Find where the given text appears and provide that cell's center as (X, Y) coordinate. 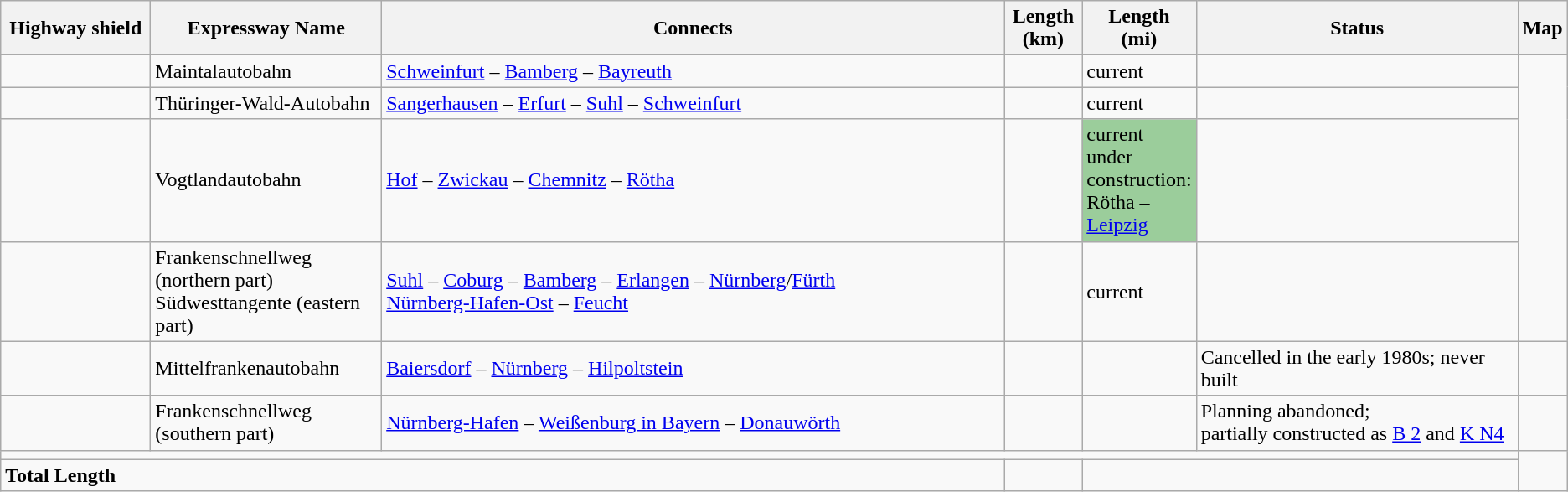
Sangerhausen – Erfurt – Suhl – Schweinfurt (694, 103)
Nürnberg-Hafen – Weißenburg in Bayern – Donauwörth (694, 422)
Maintalautobahn (266, 71)
Schweinfurt – Bamberg – Bayreuth (694, 71)
Status (1357, 28)
Cancelled in the early 1980s; never built (1357, 369)
Frankenschnellweg (northern part)Südwesttangente (eastern part) (266, 292)
Vogtlandautobahn (266, 180)
Hof – Zwickau – Chemnitz – Rötha (694, 180)
Frankenschnellweg (southern part) (266, 422)
Length(mi) (1139, 28)
Mittelfrankenautobahn (266, 369)
Planning abandoned;partially constructed as B 2 and K N4 (1357, 422)
Connects (694, 28)
Total Length (503, 475)
Suhl – Coburg – Bamberg – Erlangen – Nürnberg/FürthNürnberg-Hafen-Ost – Feucht (694, 292)
Expressway Name (266, 28)
Baiersdorf – Nürnberg – Hilpoltstein (694, 369)
Map (1543, 28)
Thüringer-Wald-Autobahn (266, 103)
Highway shield (75, 28)
currentunder construction: Rötha – Leipzig (1139, 180)
Length(km) (1044, 28)
